Capture the cell that displays the provided text and extract its [X, Y] central coordinate. 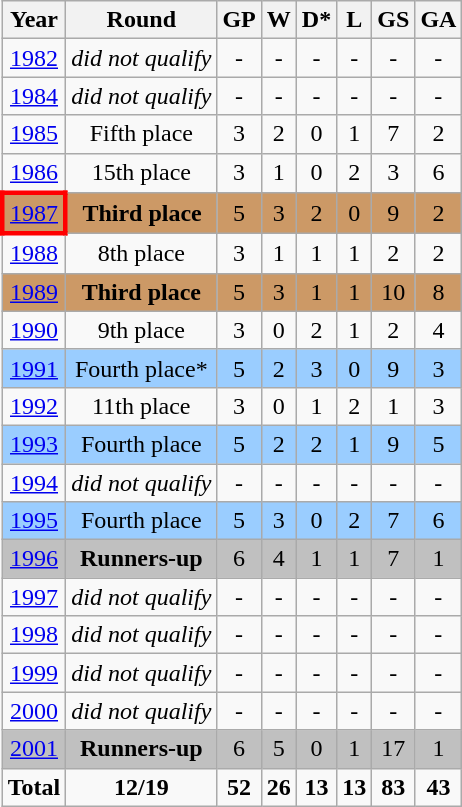
L [354, 20]
1991 [34, 368]
10 [394, 292]
1993 [34, 444]
Fourth place* [142, 368]
Total [34, 787]
1995 [34, 521]
1996 [34, 559]
2000 [34, 711]
1986 [34, 173]
9th place [142, 330]
12/19 [142, 787]
GA [438, 20]
1989 [34, 292]
1994 [34, 483]
1984 [34, 96]
Fifth place [142, 134]
W [278, 20]
17 [394, 749]
43 [438, 787]
1990 [34, 330]
1982 [34, 58]
1997 [34, 597]
83 [394, 787]
1987 [34, 214]
GS [394, 20]
8th place [142, 254]
D* [316, 20]
8 [438, 292]
1992 [34, 406]
26 [278, 787]
1999 [34, 673]
15th place [142, 173]
Year [34, 20]
1988 [34, 254]
GP [239, 20]
1985 [34, 134]
1998 [34, 635]
52 [239, 787]
11th place [142, 406]
2001 [34, 749]
Round [142, 20]
